For the text-containing cell, return its midpoint in (x, y) coordinate format. 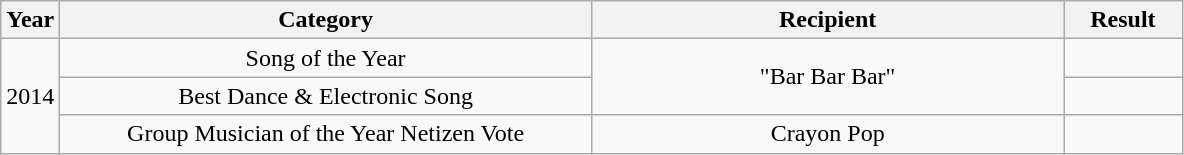
Best Dance & Electronic Song (326, 96)
2014 (30, 96)
Year (30, 20)
Crayon Pop (827, 134)
Song of the Year (326, 58)
Category (326, 20)
Group Musician of the Year Netizen Vote (326, 134)
Result (1123, 20)
Recipient (827, 20)
"Bar Bar Bar" (827, 77)
